Find where the given text appears and provide that cell's center as (x, y) coordinate. 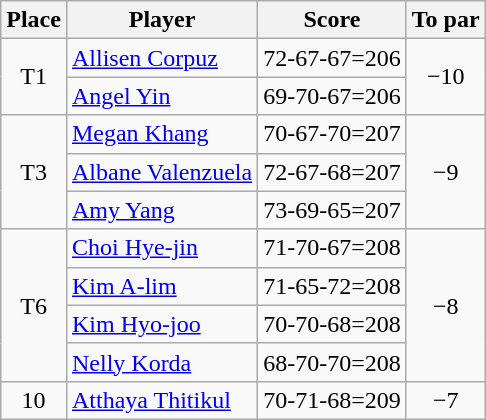
10 (34, 400)
68-70-70=208 (332, 362)
−9 (446, 172)
Kim A-lim (162, 286)
Allisen Corpuz (162, 58)
71-70-67=208 (332, 248)
71-65-72=208 (332, 286)
Choi Hye-jin (162, 248)
Place (34, 20)
70-67-70=207 (332, 134)
T6 (34, 305)
−7 (446, 400)
Score (332, 20)
Megan Khang (162, 134)
Atthaya Thitikul (162, 400)
Amy Yang (162, 210)
−8 (446, 305)
To par (446, 20)
Kim Hyo-joo (162, 324)
Angel Yin (162, 96)
Nelly Korda (162, 362)
70-70-68=208 (332, 324)
Albane Valenzuela (162, 172)
T3 (34, 172)
−10 (446, 77)
72-67-67=206 (332, 58)
72-67-68=207 (332, 172)
70-71-68=209 (332, 400)
T1 (34, 77)
69-70-67=206 (332, 96)
73-69-65=207 (332, 210)
Player (162, 20)
